Pinpoint the cell where the given text exists, returning its (x, y) midpoint coordinate. 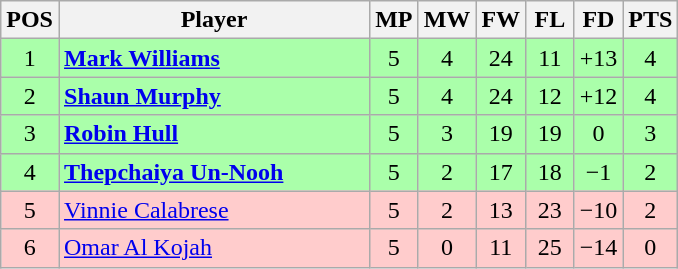
PTS (650, 20)
MW (447, 20)
FW (501, 20)
12 (550, 96)
13 (501, 210)
23 (550, 210)
1 (30, 58)
Omar Al Kojah (214, 248)
Robin Hull (214, 134)
+13 (598, 58)
18 (550, 172)
−10 (598, 210)
+12 (598, 96)
POS (30, 20)
Player (214, 20)
Mark Williams (214, 58)
Shaun Murphy (214, 96)
FL (550, 20)
−14 (598, 248)
MP (394, 20)
−1 (598, 172)
Thepchaiya Un-Nooh (214, 172)
Vinnie Calabrese (214, 210)
FD (598, 20)
17 (501, 172)
6 (30, 248)
25 (550, 248)
